Extract the [x, y] coordinate from the center of the cell holding the provided text.  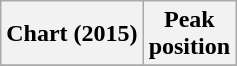
Chart (2015) [72, 34]
Peakposition [189, 34]
